Capture the cell that displays the provided text and extract its (X, Y) central coordinate. 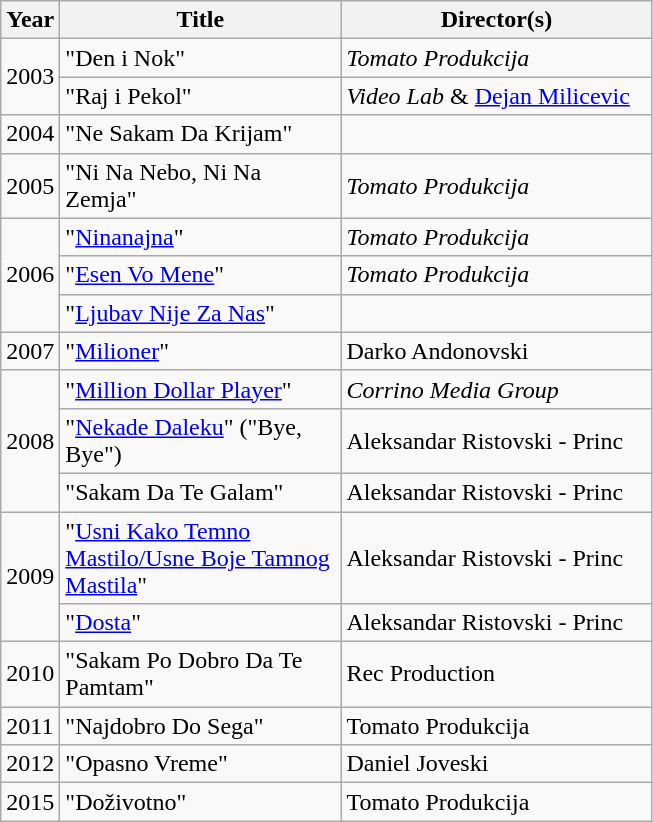
"Sakam Po Dobro Da Te Pamtam" (200, 674)
2007 (30, 351)
Rec Production (496, 674)
"Sakam Da Te Galam" (200, 492)
2012 (30, 764)
2008 (30, 440)
"Dosta" (200, 623)
"Ljubav Nije Za Nas" (200, 313)
Year (30, 20)
2011 (30, 726)
2015 (30, 802)
2010 (30, 674)
"Najdobro Do Sega" (200, 726)
Darko Andonovski (496, 351)
"Usni Kako Temno Mastilo/Usne Boje Tamnog Mastila" (200, 558)
2003 (30, 77)
"Ni Na Nebo, Ni Na Zemja" (200, 186)
Corrino Media Group (496, 389)
Video Lab & Dejan Milicevic (496, 96)
"Esen Vo Mene" (200, 275)
"Ne Sakam Da Krijam" (200, 134)
"Million Dollar Player" (200, 389)
"Raj i Pekol" (200, 96)
2006 (30, 275)
"Den i Nok" (200, 58)
2009 (30, 577)
"Opasno Vreme" (200, 764)
2005 (30, 186)
"Nekade Daleku" ("Bye, Bye") (200, 440)
"Milioner" (200, 351)
Director(s) (496, 20)
Daniel Joveski (496, 764)
2004 (30, 134)
"Ninanajna" (200, 237)
"Doživotno" (200, 802)
Title (200, 20)
